Provide the (x, y) coordinate of the cell's center where the given text is located.  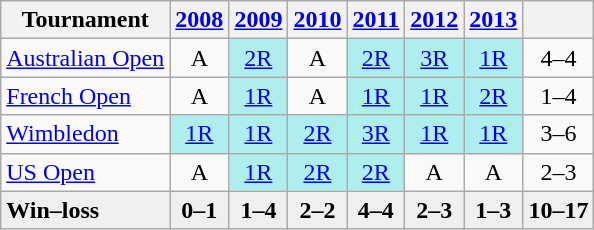
Win–loss (86, 210)
2010 (318, 20)
Tournament (86, 20)
2008 (200, 20)
10–17 (558, 210)
2013 (494, 20)
3–6 (558, 134)
2009 (258, 20)
US Open (86, 172)
French Open (86, 96)
1–3 (494, 210)
2011 (376, 20)
2012 (434, 20)
Australian Open (86, 58)
0–1 (200, 210)
Wimbledon (86, 134)
2–2 (318, 210)
